Provide the [X, Y] coordinate of the cell's center where the given text is located.  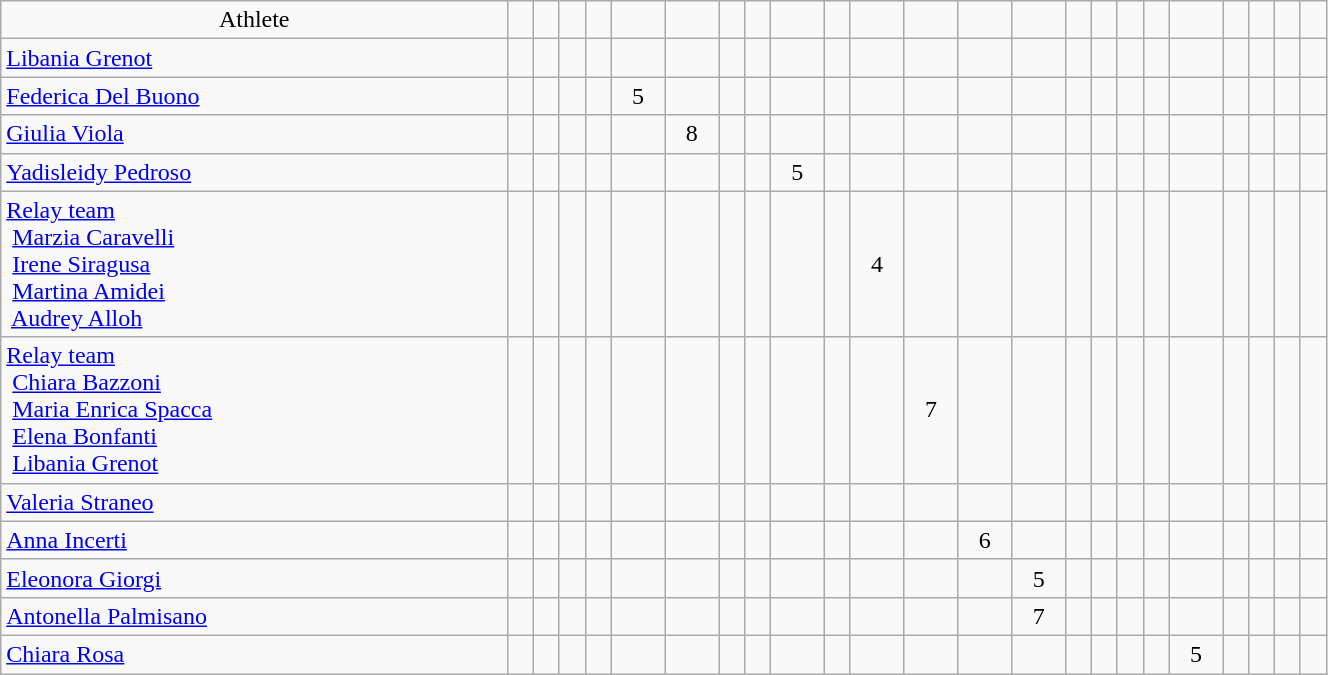
6 [985, 540]
Anna Incerti [254, 540]
Antonella Palmisano [254, 616]
4 [877, 264]
Yadisleidy Pedroso [254, 172]
Athlete [254, 20]
Federica Del Buono [254, 96]
Relay team Marzia Caravelli Irene Siragusa Martina Amidei Audrey Alloh [254, 264]
Eleonora Giorgi [254, 578]
Relay team Chiara Bazzoni Maria Enrica Spacca Elena Bonfanti Libania Grenot [254, 410]
Valeria Straneo [254, 502]
8 [692, 134]
Giulia Viola [254, 134]
Libania Grenot [254, 58]
Chiara Rosa [254, 654]
